Extract the [x, y] coordinate from the center of the cell holding the provided text.  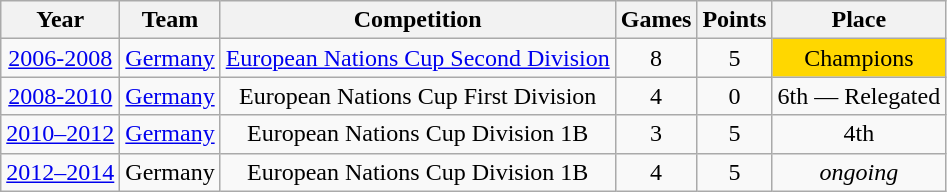
Year [60, 20]
2010–2012 [60, 134]
Team [170, 20]
European Nations Cup Second Division [418, 58]
0 [734, 96]
4th [859, 134]
6th — Relegated [859, 96]
Champions [859, 58]
Competition [418, 20]
Points [734, 20]
2006-2008 [60, 58]
Place [859, 20]
8 [656, 58]
ongoing [859, 172]
3 [656, 134]
European Nations Cup First Division [418, 96]
2012–2014 [60, 172]
2008-2010 [60, 96]
Games [656, 20]
